For the text-containing cell, return its midpoint in [X, Y] coordinate format. 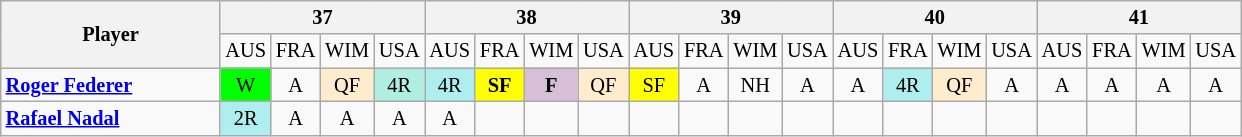
37 [322, 17]
Player [111, 34]
41 [1139, 17]
W [245, 85]
40 [935, 17]
NH [755, 85]
38 [526, 17]
F [551, 85]
Rafael Nadal [111, 118]
39 [731, 17]
2R [245, 118]
Roger Federer [111, 85]
